Search for the cell housing the specified text and yield its (X, Y) center coordinate. 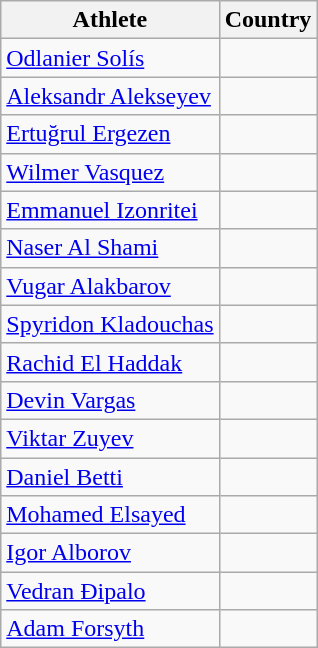
Vedran Đipalo (110, 591)
Aleksandr Alekseyev (110, 96)
Daniel Betti (110, 477)
Adam Forsyth (110, 629)
Naser Al Shami (110, 248)
Athlete (110, 20)
Mohamed Elsayed (110, 515)
Wilmer Vasquez (110, 172)
Country (268, 20)
Devin Vargas (110, 400)
Rachid El Haddak (110, 362)
Emmanuel Izonritei (110, 210)
Viktar Zuyev (110, 438)
Vugar Alakbarov (110, 286)
Ertuğrul Ergezen (110, 134)
Odlanier Solís (110, 58)
Igor Alborov (110, 553)
Spyridon Kladouchas (110, 324)
